From the cell containing the given text, extract its center point as [x, y] coordinate. 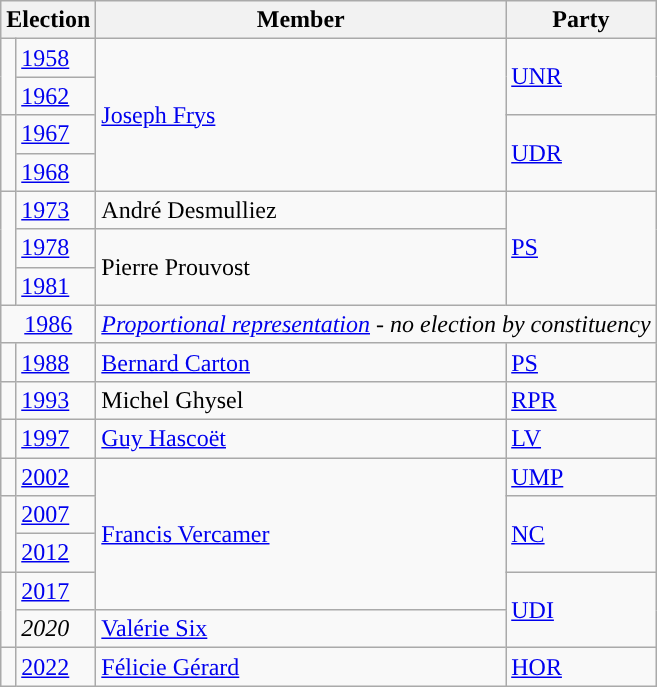
André Desmulliez [301, 210]
Proportional representation - no election by constituency [376, 324]
1997 [56, 438]
Election [48, 20]
Francis Vercamer [301, 534]
2020 [56, 629]
1973 [56, 210]
2022 [56, 667]
UDR [581, 153]
Félicie Gérard [301, 667]
Pierre Prouvost [301, 267]
1978 [56, 248]
1993 [56, 400]
1967 [56, 134]
1962 [56, 96]
Guy Hascoët [301, 438]
Valérie Six [301, 629]
2017 [56, 591]
UDI [581, 610]
Joseph Frys [301, 115]
LV [581, 438]
1981 [56, 286]
UNR [581, 77]
2002 [56, 477]
UMP [581, 477]
Member [301, 20]
2012 [56, 553]
1988 [56, 362]
1958 [56, 58]
2007 [56, 515]
Bernard Carton [301, 362]
NC [581, 534]
1986 [48, 324]
1968 [56, 172]
Party [581, 20]
Michel Ghysel [301, 400]
HOR [581, 667]
RPR [581, 400]
